Determine the [x, y] coordinate at the center of the cell enclosing the given text.  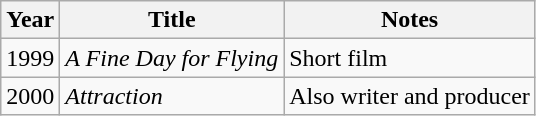
Notes [410, 20]
1999 [30, 58]
Year [30, 20]
Short film [410, 58]
A Fine Day for Flying [172, 58]
Title [172, 20]
Attraction [172, 96]
2000 [30, 96]
Also writer and producer [410, 96]
